Pinpoint the cell where the given text exists, returning its (x, y) midpoint coordinate. 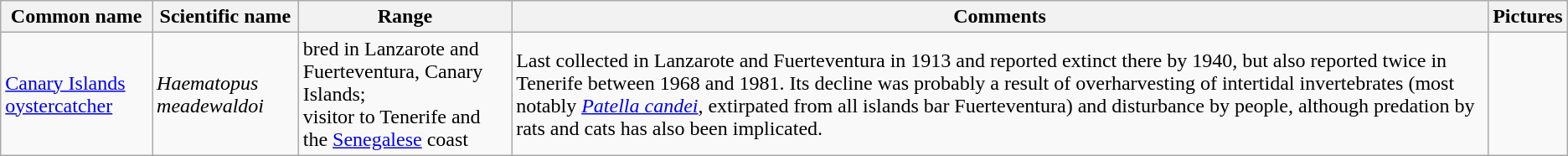
Haematopus meadewaldoi (226, 94)
Pictures (1528, 17)
Scientific name (226, 17)
Range (405, 17)
bred in Lanzarote and Fuerteventura, Canary Islands;visitor to Tenerife and the Senegalese coast (405, 94)
Common name (77, 17)
Canary Islands oystercatcher (77, 94)
Comments (1000, 17)
